Extract the [x, y] coordinate from the center of the cell holding the provided text.  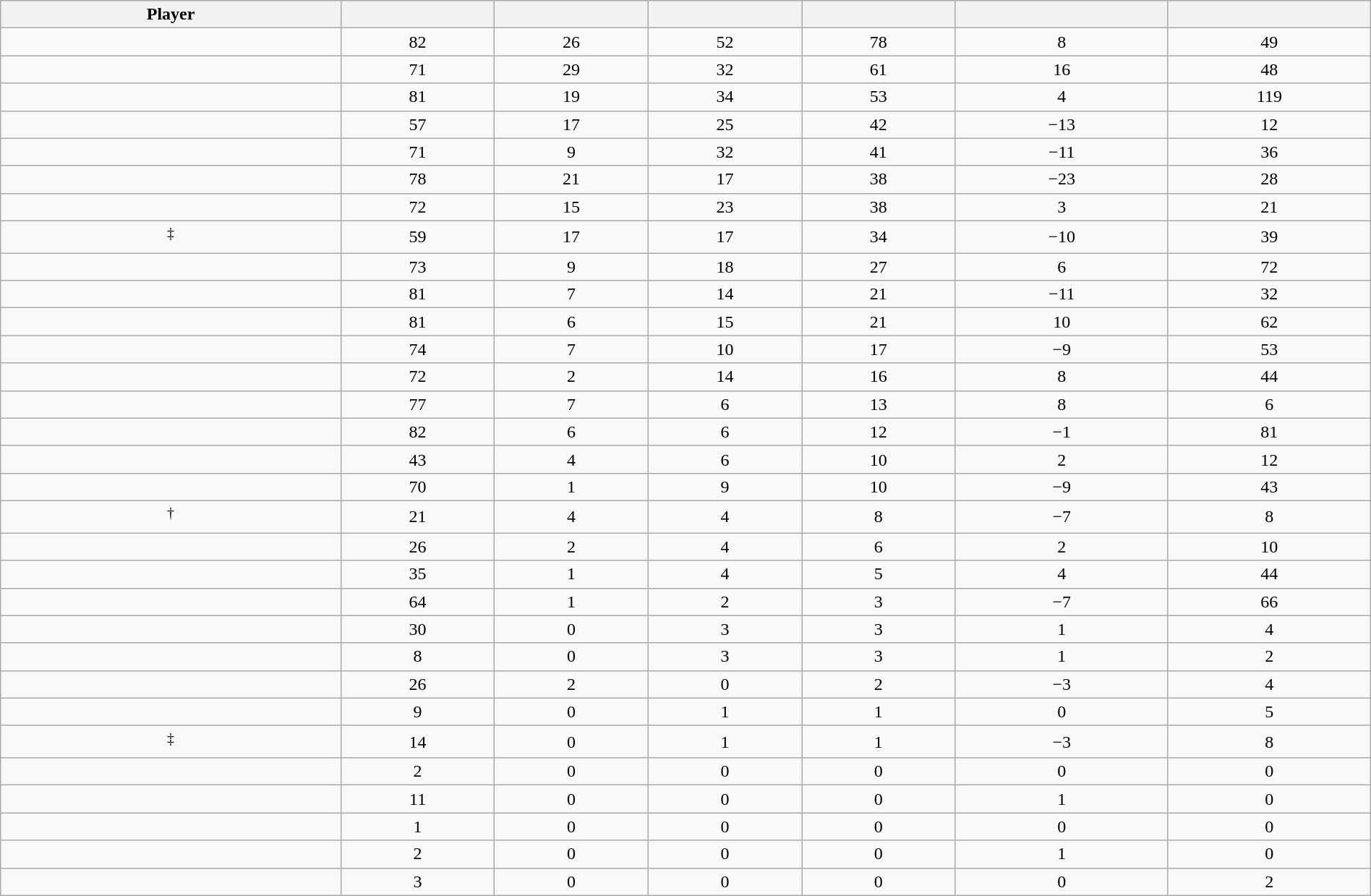
28 [1269, 179]
41 [879, 152]
30 [417, 629]
27 [879, 267]
11 [417, 799]
49 [1269, 42]
29 [571, 69]
36 [1269, 152]
23 [725, 207]
13 [879, 404]
35 [417, 574]
Player [171, 14]
42 [879, 124]
25 [725, 124]
77 [417, 404]
74 [417, 349]
−23 [1062, 179]
57 [417, 124]
73 [417, 267]
119 [1269, 97]
59 [417, 237]
48 [1269, 69]
70 [417, 487]
61 [879, 69]
19 [571, 97]
−13 [1062, 124]
62 [1269, 322]
−1 [1062, 432]
66 [1269, 602]
18 [725, 267]
† [171, 516]
64 [417, 602]
52 [725, 42]
−10 [1062, 237]
39 [1269, 237]
